Scan for the cell matching the given text and deliver its (X, Y) coordinate at center. 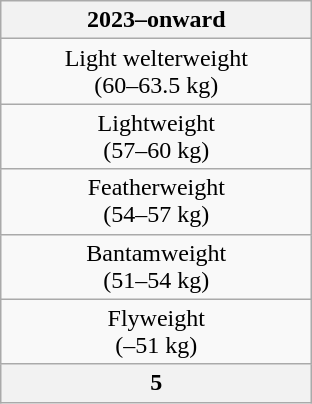
Featherweight(54–57 kg) (156, 202)
2023–onward (156, 20)
Lightweight(57–60 kg) (156, 136)
Light welterweight(60–63.5 kg) (156, 72)
5 (156, 383)
Flyweight(–51 kg) (156, 332)
Bantamweight(51–54 kg) (156, 266)
